Find where the given text appears and provide that cell's center as (X, Y) coordinate. 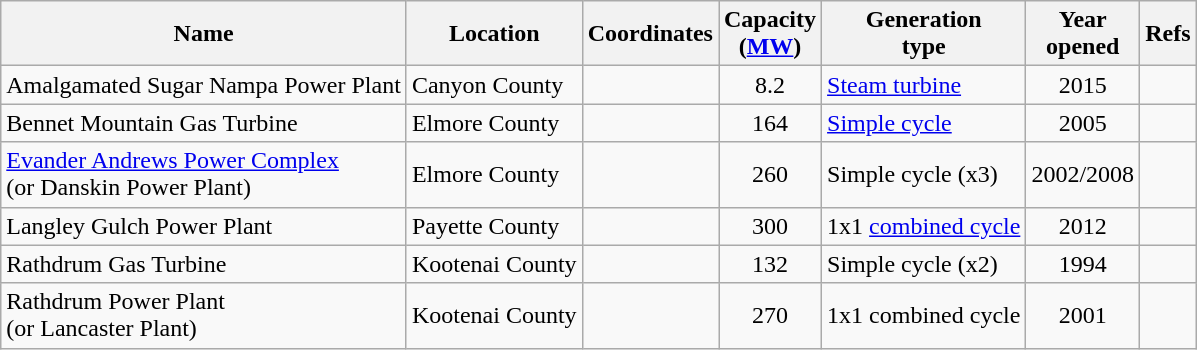
2012 (1083, 226)
Simple cycle (x3) (924, 174)
2001 (1083, 316)
Steam turbine (924, 85)
Capacity(MW) (770, 34)
2005 (1083, 123)
Simple cycle (924, 123)
Location (494, 34)
2002/2008 (1083, 174)
Rathdrum Gas Turbine (204, 264)
2015 (1083, 85)
Bennet Mountain Gas Turbine (204, 123)
Refs (1168, 34)
270 (770, 316)
1994 (1083, 264)
8.2 (770, 85)
132 (770, 264)
Name (204, 34)
Coordinates (650, 34)
Payette County (494, 226)
Generationtype (924, 34)
164 (770, 123)
Amalgamated Sugar Nampa Power Plant (204, 85)
300 (770, 226)
260 (770, 174)
Canyon County (494, 85)
Rathdrum Power Plant(or Lancaster Plant) (204, 316)
Langley Gulch Power Plant (204, 226)
Simple cycle (x2) (924, 264)
Yearopened (1083, 34)
Evander Andrews Power Complex(or Danskin Power Plant) (204, 174)
